Determine the (x, y) coordinate at the center of the cell enclosing the given text.  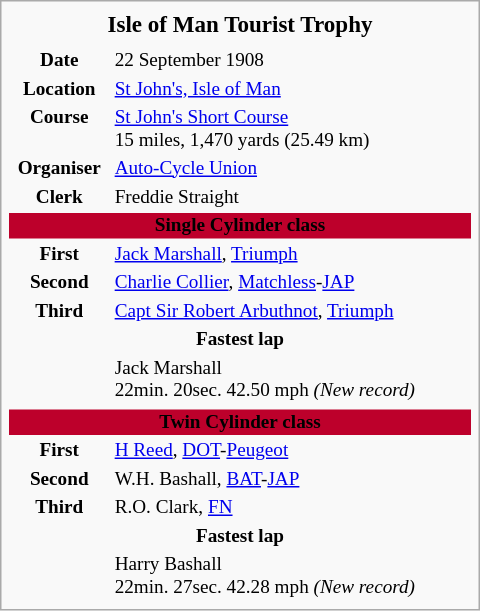
Charlie Collier, Matchless-JAP (292, 282)
Harry Bashall 22min. 27sec. 42.28 mph (New record) (292, 575)
Date (59, 60)
W.H. Bashall, BAT-JAP (292, 479)
R.O. Clark, FN (292, 507)
Clerk (59, 197)
H Reed, DOT-Peugeot (292, 450)
Capt Sir Robert Arbuthnot, Triumph (292, 311)
Isle of Man Tourist Trophy (240, 23)
Twin Cylinder class (240, 422)
St John's, Isle of Man (292, 89)
St John's Short Course 15 miles, 1,470 yards (25.49 km) (292, 128)
Single Cylinder class (240, 225)
22 September 1908 (292, 60)
Freddie Straight (292, 197)
Auto-Cycle Union (292, 168)
Jack Marshall 22min. 20sec. 42.50 mph (New record) (292, 379)
Jack Marshall, Triumph (292, 254)
Organiser (59, 168)
Location (59, 89)
Course (59, 128)
